From the cell containing the given text, extract its center point as [X, Y] coordinate. 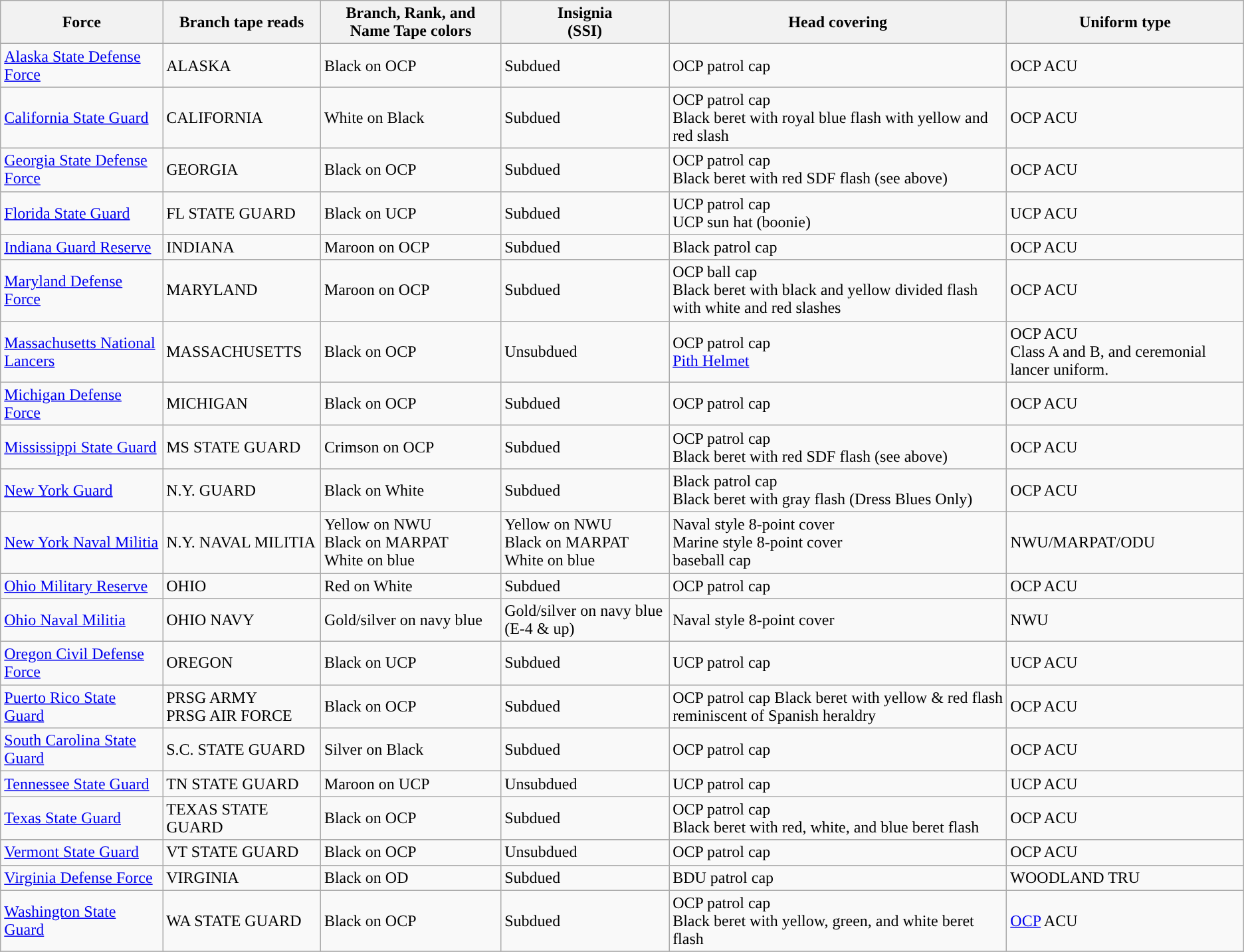
Alaska State Defense Force [82, 65]
OCP patrol capPith Helmet [838, 351]
OCP ACUClass A and B, and ceremonial lancer uniform. [1125, 351]
Virginia Defense Force [82, 878]
OCP patrol cap Black beret with yellow & red flash reminiscent of Spanish heraldry [838, 707]
Georgia State Defense Force [82, 170]
Ohio Naval Militia [82, 620]
South Carolina State Guard [82, 749]
VT STATE GUARD [242, 852]
Naval style 8-point coverMarine style 8-point coverbaseball cap [838, 542]
CALIFORNIA [242, 118]
MICHIGAN [242, 404]
Indiana Guard Reserve [82, 247]
VIRGINIA [242, 878]
WA STATE GUARD [242, 921]
NWU/MARPAT/ODU [1125, 542]
Washington State Guard [82, 921]
Oregon Civil Defense Force [82, 663]
FL STATE GUARD [242, 213]
Tennessee State Guard [82, 784]
Branch, Rank, and Name Tape colors [411, 23]
Maroon on UCP [411, 784]
OCP patrol capBlack beret with yellow, green, and white beret flash [838, 921]
OREGON [242, 663]
Head covering [838, 23]
OHIO NAVY [242, 620]
Florida State Guard [82, 213]
Michigan Defense Force [82, 404]
S.C. STATE GUARD [242, 749]
Branch tape reads [242, 23]
Black patrol cap [838, 247]
TEXAS STATE GUARD [242, 818]
BDU patrol cap [838, 878]
OCP patrol capBlack beret with red, white, and blue beret flash [838, 818]
White on Black [411, 118]
California State Guard [82, 118]
MARYLAND [242, 290]
MASSACHUSETTS [242, 351]
Black patrol cap Black beret with gray flash (Dress Blues Only) [838, 490]
N.Y. GUARD [242, 490]
Gold/silver on navy blue [411, 620]
TN STATE GUARD [242, 784]
OCP patrol capBlack beret with royal blue flash with yellow and red slash [838, 118]
Silver on Black [411, 749]
N.Y. NAVAL MILITIA [242, 542]
MS STATE GUARD [242, 446]
Massachusetts National Lancers [82, 351]
New York Guard [82, 490]
PRSG ARMYPRSG AIR FORCE [242, 707]
Maryland Defense Force [82, 290]
Crimson on OCP [411, 446]
Mississippi State Guard [82, 446]
ALASKA [242, 65]
Black on White [411, 490]
UCP patrol capUCP sun hat (boonie) [838, 213]
OHIO [242, 585]
OCP ball capBlack beret with black and yellow divided flash with white and red slashes [838, 290]
Red on White [411, 585]
OCP patrol cap Black beret with red SDF flash (see above) [838, 170]
Black on OD [411, 878]
INDIANA [242, 247]
Gold/silver on navy blue (E-4 & up) [585, 620]
NWU [1125, 620]
Insignia(SSI) [585, 23]
Ohio Military Reserve [82, 585]
Puerto Rico State Guard [82, 707]
OCP patrol capBlack beret with red SDF flash (see above) [838, 446]
WOODLAND TRU [1125, 878]
Uniform type [1125, 23]
Texas State Guard [82, 818]
Force [82, 23]
Naval style 8-point cover [838, 620]
New York Naval Militia [82, 542]
Vermont State Guard [82, 852]
GEORGIA [242, 170]
